Return (x, y) of the center of cell containing provided text 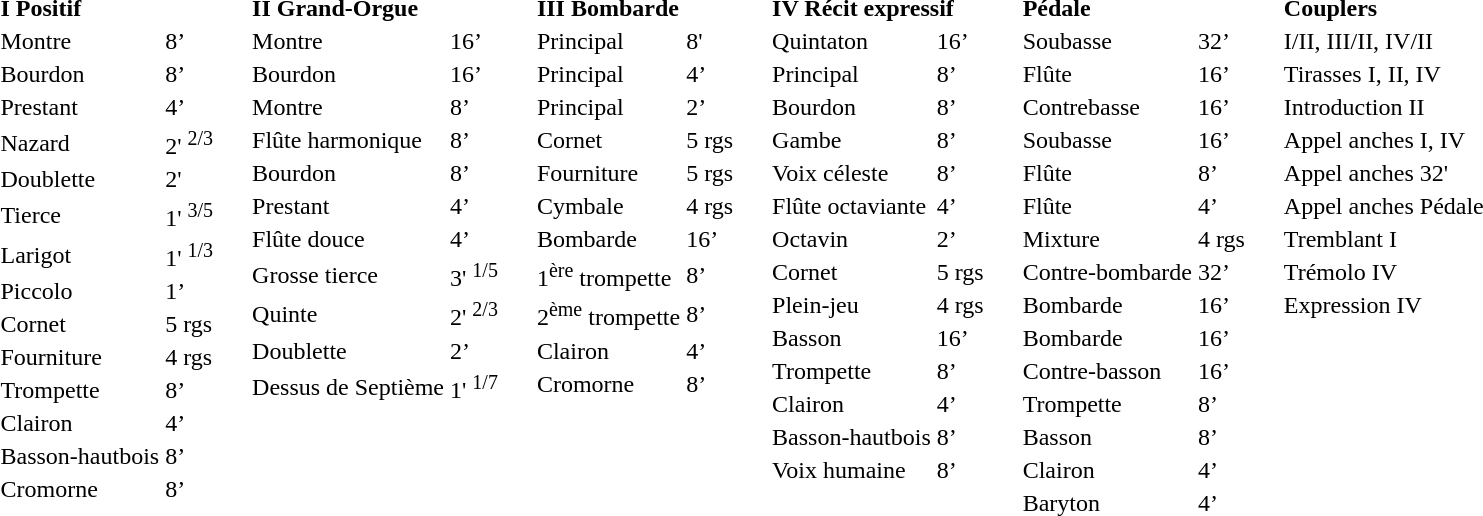
1' 1/3 (190, 255)
Quinte (348, 314)
1' 3/5 (190, 215)
Basson-hautbois (852, 437)
Voix humaine (852, 470)
Voix céleste (852, 173)
Prestant (348, 206)
Contrebasse (1107, 107)
Flûte octaviante (852, 206)
Quintaton (852, 41)
Flûte douce (348, 239)
2ème trompette (608, 314)
Contre-bombarde (1107, 272)
1’ (190, 291)
Gambe (852, 140)
8' (710, 41)
Doublette (348, 351)
3' 1/5 (474, 275)
1ère trompette (608, 275)
Mixture (1107, 239)
1' 1/7 (474, 387)
Flûte harmonique (348, 140)
Fourniture (608, 173)
Cymbale (608, 206)
Cromorne (608, 384)
Grosse tierce (348, 275)
Plein-jeu (852, 305)
Octavin (852, 239)
Contre-basson (1107, 371)
2' (190, 179)
Dessus de Septième (348, 387)
